Search for the cell housing the specified text and yield its (x, y) center coordinate. 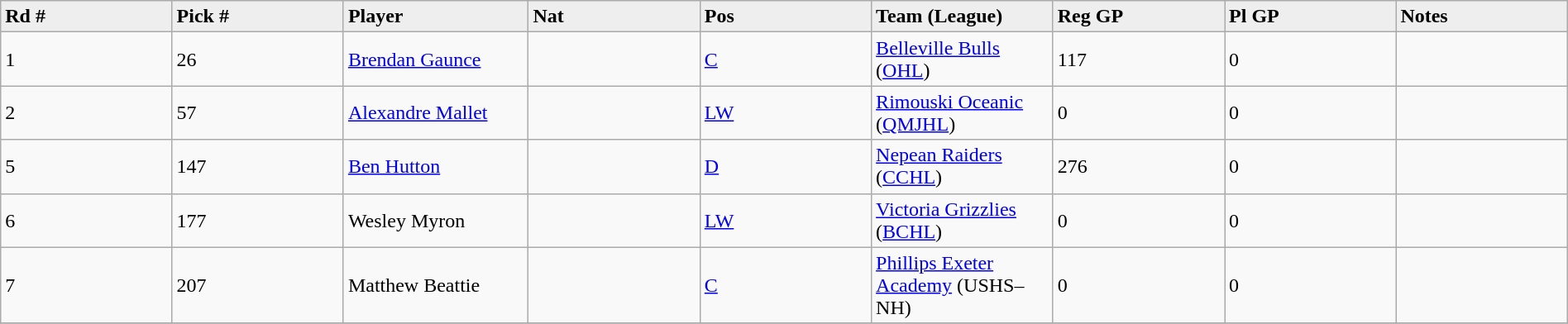
Pick # (258, 17)
Brendan Gaunce (436, 60)
Team (League) (963, 17)
Rd # (86, 17)
D (786, 167)
147 (258, 167)
Nat (614, 17)
Nepean Raiders (CCHL) (963, 167)
Rimouski Oceanic (QMJHL) (963, 112)
Wesley Myron (436, 220)
Pl GP (1310, 17)
1 (86, 60)
2 (86, 112)
117 (1138, 60)
Phillips Exeter Academy (USHS–NH) (963, 285)
177 (258, 220)
Matthew Beattie (436, 285)
57 (258, 112)
Alexandre Mallet (436, 112)
Ben Hutton (436, 167)
Pos (786, 17)
26 (258, 60)
6 (86, 220)
276 (1138, 167)
5 (86, 167)
207 (258, 285)
Player (436, 17)
Notes (1482, 17)
Reg GP (1138, 17)
Belleville Bulls (OHL) (963, 60)
7 (86, 285)
Victoria Grizzlies (BCHL) (963, 220)
